Extract the (x, y) coordinate from the center of the cell holding the provided text.  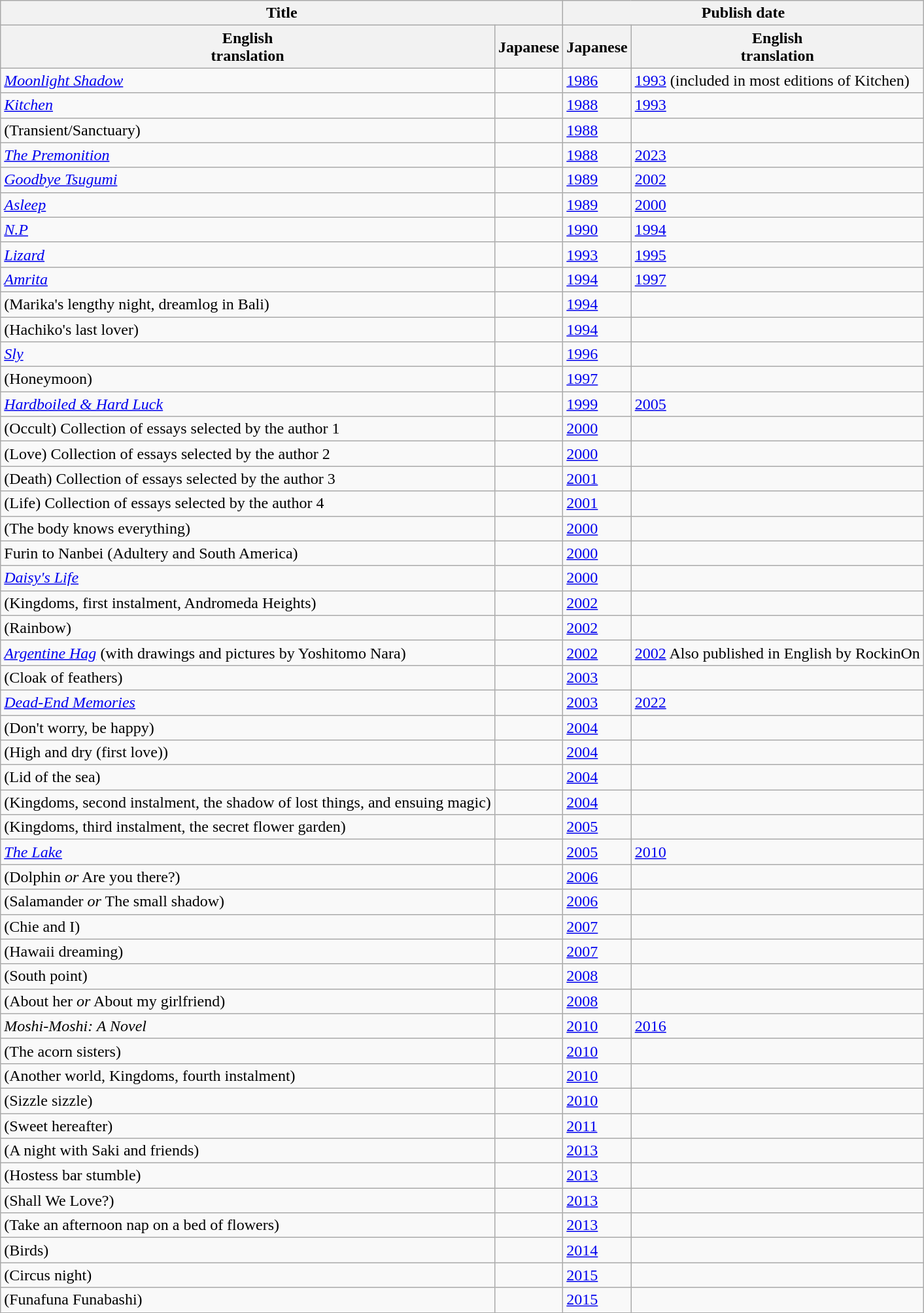
1995 (777, 254)
(Occult) Collection of essays selected by the author 1 (248, 429)
(Kingdoms, second instalment, the shadow of lost things, and ensuing magic) (248, 802)
(The body knows everything) (248, 528)
(Circus night) (248, 1275)
(Salamander or The small shadow) (248, 902)
(Shall We Love?) (248, 1201)
1986 (597, 80)
Kitchen (248, 105)
2011 (597, 1125)
(Don't worry, be happy) (248, 728)
(Dolphin or Are you there?) (248, 877)
Goodbye Tsugumi (248, 180)
Moshi-Moshi: A Novel (248, 1026)
2014 (597, 1250)
(Sweet hereafter) (248, 1125)
Lizard (248, 254)
(Funafuna Funabashi) (248, 1300)
(Another world, Kingdoms, fourth instalment) (248, 1076)
(About her or About my girlfriend) (248, 1001)
N.P (248, 230)
1990 (597, 230)
2002 Also published in English by RockinOn (777, 653)
1993 (included in most editions of Kitchen) (777, 80)
(Birds) (248, 1250)
2016 (777, 1026)
(South point) (248, 976)
Moonlight Shadow (248, 80)
1996 (597, 354)
(Death) Collection of essays selected by the author 3 (248, 479)
(Chie and I) (248, 927)
Title (282, 13)
(Sizzle sizzle) (248, 1100)
(Life) Collection of essays selected by the author 4 (248, 503)
1999 (597, 404)
(Kingdoms, third instalment, the secret flower garden) (248, 827)
(Cloak of feathers) (248, 677)
Amrita (248, 279)
(Lid of the sea) (248, 777)
Dead-End Memories (248, 702)
2023 (777, 155)
Asleep (248, 205)
2022 (777, 702)
Publish date (743, 13)
Sly (248, 354)
(Kingdoms, first instalment, Andromeda Heights) (248, 603)
The Premonition (248, 155)
(A night with Saki and friends) (248, 1151)
(Take an afternoon nap on a bed of flowers) (248, 1225)
(Hawaii dreaming) (248, 951)
Hardboiled & Hard Luck (248, 404)
The Lake (248, 852)
Daisy's Life (248, 578)
(Marika's lengthy night, dreamlog in Bali) (248, 304)
Argentine Hag (with drawings and pictures by Yoshitomo Nara) (248, 653)
(Love) Collection of essays selected by the author 2 (248, 454)
(High and dry (first love)) (248, 753)
(Hostess bar stumble) (248, 1176)
(Rainbow) (248, 628)
(Hachiko's last lover) (248, 329)
(Transient/Sanctuary) (248, 130)
(Honeymoon) (248, 379)
Furin to Nanbei (Adultery and South America) (248, 553)
(The acorn sisters) (248, 1051)
